Return [X, Y] of the center of cell containing provided text 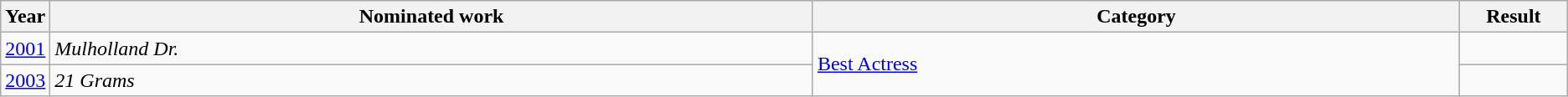
Category [1136, 17]
Year [25, 17]
2001 [25, 48]
Result [1514, 17]
Best Actress [1136, 64]
Mulholland Dr. [432, 48]
2003 [25, 80]
Nominated work [432, 17]
21 Grams [432, 80]
